For the text-containing cell, return its midpoint in (X, Y) coordinate format. 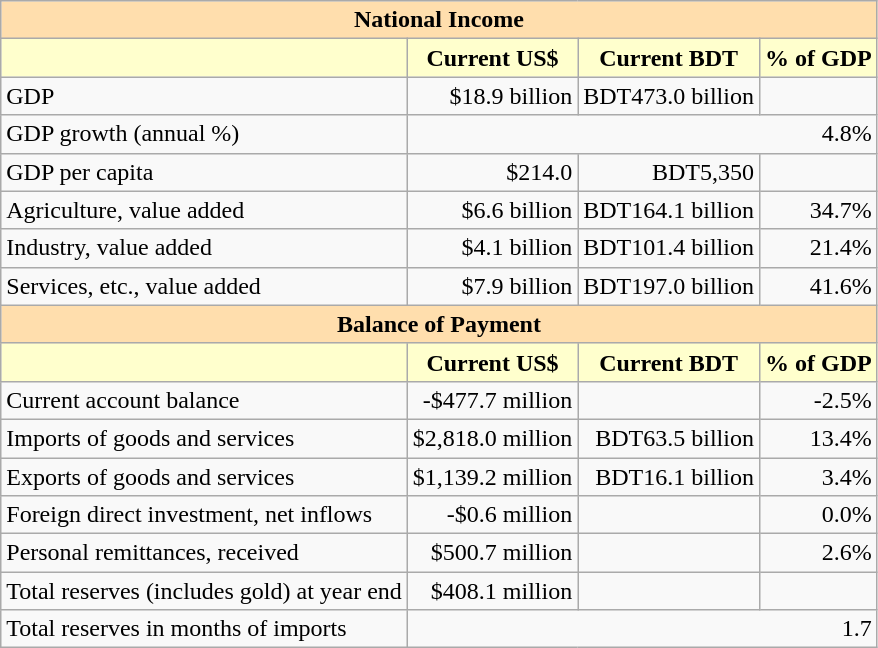
2.6% (818, 553)
$4.1 billion (492, 248)
$18.9 billion (492, 96)
BDT63.5 billion (669, 438)
Balance of Payment (439, 324)
$408.1 million (492, 591)
GDP per capita (204, 172)
3.4% (818, 477)
4.8% (642, 134)
$6.6 billion (492, 210)
-$477.7 million (492, 400)
BDT16.1 billion (669, 477)
21.4% (818, 248)
Exports of goods and services (204, 477)
Foreign direct investment, net inflows (204, 515)
0.0% (818, 515)
Total reserves (includes gold) at year end (204, 591)
Services, etc., value added (204, 286)
National Income (439, 20)
$500.7 million (492, 553)
Imports of goods and services (204, 438)
BDT101.4 billion (669, 248)
Personal remittances, received (204, 553)
BDT197.0 billion (669, 286)
BDT164.1 billion (669, 210)
13.4% (818, 438)
GDP growth (annual %) (204, 134)
$214.0 (492, 172)
GDP (204, 96)
BDT5,350 (669, 172)
-2.5% (818, 400)
BDT473.0 billion (669, 96)
Industry, value added (204, 248)
Total reserves in months of imports (204, 629)
Current account balance (204, 400)
-$0.6 million (492, 515)
$7.9 billion (492, 286)
$1,139.2 million (492, 477)
34.7% (818, 210)
41.6% (818, 286)
1.7 (642, 629)
$2,818.0 million (492, 438)
Agriculture, value added (204, 210)
